Detect which cell encompasses the target text, then output its [x, y] center coordinate. 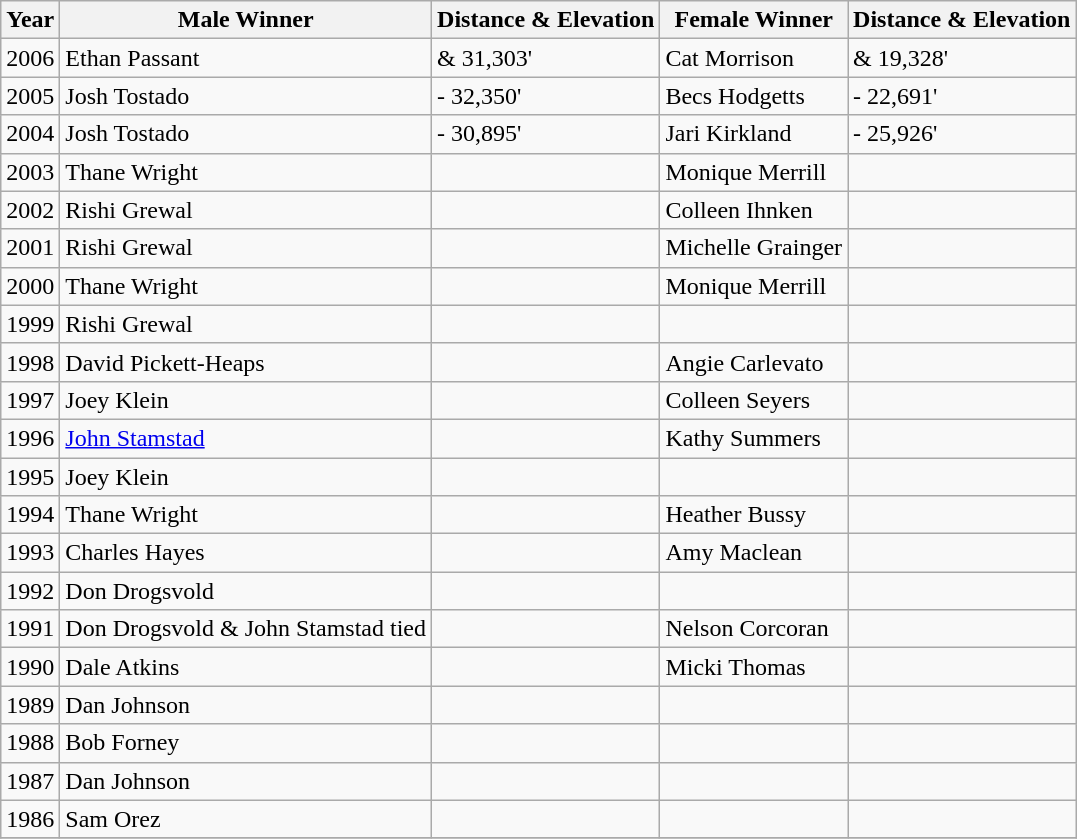
1999 [30, 324]
Angie Carlevato [754, 362]
& 31,303' [546, 58]
John Stamstad [246, 438]
Bob Forney [246, 743]
Dale Atkins [246, 667]
- 32,350' [546, 96]
Year [30, 20]
Kathy Summers [754, 438]
2004 [30, 134]
2005 [30, 96]
1995 [30, 477]
1994 [30, 515]
2001 [30, 248]
1996 [30, 438]
1993 [30, 553]
Ethan Passant [246, 58]
Heather Bussy [754, 515]
1987 [30, 781]
1990 [30, 667]
1997 [30, 400]
David Pickett-Heaps [246, 362]
Sam Orez [246, 819]
1991 [30, 629]
- 25,926' [962, 134]
Amy Maclean [754, 553]
1986 [30, 819]
1989 [30, 705]
Colleen Ihnken [754, 210]
Micki Thomas [754, 667]
Michelle Grainger [754, 248]
2000 [30, 286]
Colleen Seyers [754, 400]
1988 [30, 743]
Male Winner [246, 20]
Charles Hayes [246, 553]
Nelson Corcoran [754, 629]
2002 [30, 210]
Cat Morrison [754, 58]
2006 [30, 58]
Don Drogsvold & John Stamstad tied [246, 629]
- 22,691' [962, 96]
Jari Kirkland [754, 134]
1992 [30, 591]
Becs Hodgetts [754, 96]
- 30,895' [546, 134]
1998 [30, 362]
Female Winner [754, 20]
& 19,328' [962, 58]
Don Drogsvold [246, 591]
2003 [30, 172]
